Find where the given text appears and provide that cell's center as (x, y) coordinate. 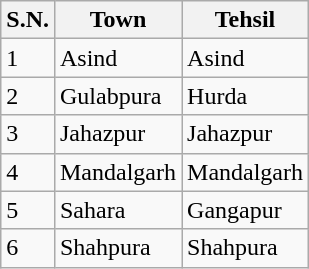
Gangapur (246, 210)
5 (28, 210)
Tehsil (246, 20)
4 (28, 172)
Hurda (246, 96)
Town (118, 20)
S.N. (28, 20)
1 (28, 58)
6 (28, 248)
3 (28, 134)
Sahara (118, 210)
Gulabpura (118, 96)
2 (28, 96)
